Provide the (x, y) coordinate of the cell's center where the given text is located.  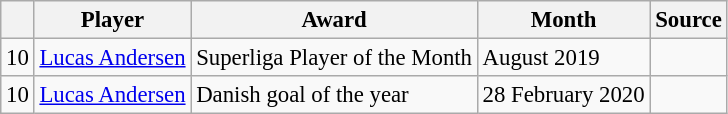
Source (688, 20)
Danish goal of the year (334, 95)
28 February 2020 (564, 95)
August 2019 (564, 58)
Player (112, 20)
Award (334, 20)
Superliga Player of the Month (334, 58)
Month (564, 20)
